Extract the [x, y] coordinate from the center of the cell holding the provided text.  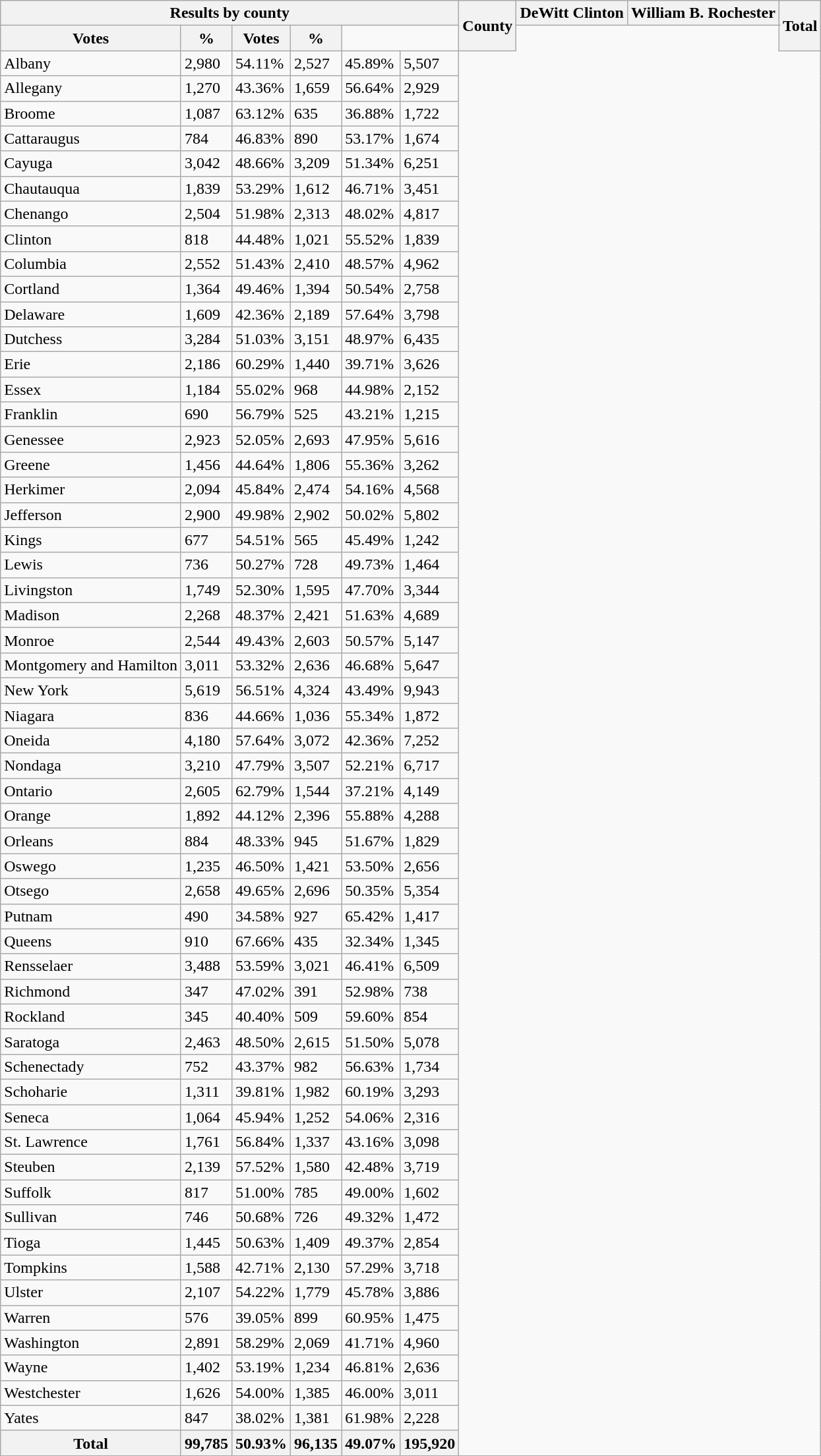
46.71% [371, 189]
1,472 [430, 1217]
1,722 [430, 113]
54.22% [261, 1293]
2,615 [317, 1041]
1,381 [317, 1418]
9,943 [430, 690]
42.48% [371, 1167]
Clinton [91, 239]
49.37% [371, 1242]
Lewis [91, 565]
St. Lawrence [91, 1142]
1,064 [206, 1117]
43.21% [371, 415]
1,626 [206, 1393]
890 [317, 138]
3,262 [430, 465]
736 [206, 565]
847 [206, 1418]
2,980 [206, 63]
Rensselaer [91, 966]
Genessee [91, 440]
Montgomery and Hamilton [91, 665]
48.33% [261, 841]
56.79% [261, 415]
1,234 [317, 1368]
Ulster [91, 1293]
945 [317, 841]
55.02% [261, 390]
1,394 [317, 289]
3,021 [317, 966]
2,474 [317, 490]
6,717 [430, 766]
47.70% [371, 590]
39.71% [371, 364]
Putnam [91, 916]
54.00% [261, 1393]
3,293 [430, 1092]
4,149 [430, 791]
Warren [91, 1318]
William B. Rochester [703, 13]
1,761 [206, 1142]
Queens [91, 941]
2,929 [430, 88]
51.00% [261, 1192]
3,072 [317, 741]
Greene [91, 465]
2,069 [317, 1343]
46.00% [371, 1393]
County [488, 26]
60.29% [261, 364]
1,087 [206, 113]
34.58% [261, 916]
Cattaraugus [91, 138]
2,094 [206, 490]
3,209 [317, 163]
Richmond [91, 991]
46.83% [261, 138]
Madison [91, 615]
50.68% [261, 1217]
45.78% [371, 1293]
1,235 [206, 866]
Suffolk [91, 1192]
1,440 [317, 364]
1,588 [206, 1267]
46.41% [371, 966]
7,252 [430, 741]
Orleans [91, 841]
41.71% [371, 1343]
50.02% [371, 515]
51.67% [371, 841]
3,719 [430, 1167]
Cortland [91, 289]
54.16% [371, 490]
Erie [91, 364]
3,451 [430, 189]
817 [206, 1192]
44.64% [261, 465]
677 [206, 540]
4,568 [430, 490]
785 [317, 1192]
57.29% [371, 1267]
1,456 [206, 465]
1,602 [430, 1192]
43.49% [371, 690]
Monroe [91, 640]
Nondaga [91, 766]
53.19% [261, 1368]
49.98% [261, 515]
1,215 [430, 415]
99,785 [206, 1443]
4,689 [430, 615]
36.88% [371, 113]
Yates [91, 1418]
1,475 [430, 1318]
1,036 [317, 715]
55.36% [371, 465]
2,107 [206, 1293]
2,544 [206, 640]
Otsego [91, 891]
3,507 [317, 766]
5,616 [430, 440]
2,603 [317, 640]
3,488 [206, 966]
Orange [91, 816]
1,892 [206, 816]
Niagara [91, 715]
48.57% [371, 264]
Cayuga [91, 163]
2,189 [317, 314]
2,527 [317, 63]
5,647 [430, 665]
3,042 [206, 163]
3,886 [430, 1293]
836 [206, 715]
96,135 [317, 1443]
1,385 [317, 1393]
Delaware [91, 314]
54.06% [371, 1117]
43.37% [261, 1066]
4,817 [430, 214]
1,612 [317, 189]
43.16% [371, 1142]
2,421 [317, 615]
Albany [91, 63]
52.05% [261, 440]
53.17% [371, 138]
726 [317, 1217]
1,270 [206, 88]
1,364 [206, 289]
738 [430, 991]
Oswego [91, 866]
Dutchess [91, 339]
60.19% [371, 1092]
Tompkins [91, 1267]
746 [206, 1217]
1,734 [430, 1066]
53.59% [261, 966]
DeWitt Clinton [572, 13]
968 [317, 390]
565 [317, 540]
55.88% [371, 816]
1,609 [206, 314]
54.51% [261, 540]
Kings [91, 540]
2,410 [317, 264]
Steuben [91, 1167]
39.81% [261, 1092]
2,130 [317, 1267]
56.64% [371, 88]
50.57% [371, 640]
50.35% [371, 891]
Tioga [91, 1242]
38.02% [261, 1418]
1,829 [430, 841]
347 [206, 991]
50.63% [261, 1242]
45.84% [261, 490]
51.98% [261, 214]
1,445 [206, 1242]
63.12% [261, 113]
3,284 [206, 339]
44.48% [261, 239]
1,544 [317, 791]
Herkimer [91, 490]
Washington [91, 1343]
52.98% [371, 991]
509 [317, 1016]
391 [317, 991]
690 [206, 415]
345 [206, 1016]
910 [206, 941]
Schenectady [91, 1066]
50.93% [261, 1443]
2,923 [206, 440]
2,758 [430, 289]
1,982 [317, 1092]
2,228 [430, 1418]
982 [317, 1066]
1,595 [317, 590]
525 [317, 415]
Oneida [91, 741]
1,872 [430, 715]
56.84% [261, 1142]
Allegany [91, 88]
49.65% [261, 891]
Jefferson [91, 515]
5,147 [430, 640]
1,806 [317, 465]
1,184 [206, 390]
784 [206, 138]
3,098 [430, 1142]
5,802 [430, 515]
48.50% [261, 1041]
51.43% [261, 264]
Schoharie [91, 1092]
46.50% [261, 866]
3,718 [430, 1267]
52.21% [371, 766]
1,464 [430, 565]
45.89% [371, 63]
5,078 [430, 1041]
New York [91, 690]
5,354 [430, 891]
56.51% [261, 690]
3,344 [430, 590]
2,186 [206, 364]
2,854 [430, 1242]
1,779 [317, 1293]
Seneca [91, 1117]
57.52% [261, 1167]
5,507 [430, 63]
2,900 [206, 515]
1,345 [430, 941]
2,605 [206, 791]
6,509 [430, 966]
1,409 [317, 1242]
1,749 [206, 590]
6,251 [430, 163]
2,504 [206, 214]
1,337 [317, 1142]
62.79% [261, 791]
490 [206, 916]
50.27% [261, 565]
Columbia [91, 264]
Rockland [91, 1016]
49.07% [371, 1443]
49.00% [371, 1192]
37.21% [371, 791]
53.29% [261, 189]
56.63% [371, 1066]
2,696 [317, 891]
1,580 [317, 1167]
4,962 [430, 264]
Broome [91, 113]
43.36% [261, 88]
44.98% [371, 390]
3,626 [430, 364]
1,417 [430, 916]
2,139 [206, 1167]
6,435 [430, 339]
2,152 [430, 390]
Westchester [91, 1393]
55.52% [371, 239]
42.71% [261, 1267]
2,396 [317, 816]
818 [206, 239]
1,402 [206, 1368]
2,656 [430, 866]
67.66% [261, 941]
53.32% [261, 665]
Saratoga [91, 1041]
1,242 [430, 540]
45.94% [261, 1117]
1,421 [317, 866]
47.02% [261, 991]
1,311 [206, 1092]
1,021 [317, 239]
2,463 [206, 1041]
51.34% [371, 163]
854 [430, 1016]
48.97% [371, 339]
4,288 [430, 816]
2,268 [206, 615]
46.81% [371, 1368]
Franklin [91, 415]
899 [317, 1318]
1,252 [317, 1117]
2,891 [206, 1343]
3,210 [206, 766]
Chenango [91, 214]
4,180 [206, 741]
51.03% [261, 339]
58.29% [261, 1343]
45.49% [371, 540]
49.32% [371, 1217]
53.50% [371, 866]
2,902 [317, 515]
1,659 [317, 88]
49.73% [371, 565]
52.30% [261, 590]
61.98% [371, 1418]
Essex [91, 390]
48.02% [371, 214]
48.66% [261, 163]
728 [317, 565]
1,674 [430, 138]
40.40% [261, 1016]
48.37% [261, 615]
752 [206, 1066]
5,619 [206, 690]
65.42% [371, 916]
4,960 [430, 1343]
927 [317, 916]
2,316 [430, 1117]
884 [206, 841]
54.11% [261, 63]
2,552 [206, 264]
Results by county [229, 13]
47.95% [371, 440]
32.34% [371, 941]
Livingston [91, 590]
49.46% [261, 289]
635 [317, 113]
3,798 [430, 314]
435 [317, 941]
51.50% [371, 1041]
4,324 [317, 690]
Wayne [91, 1368]
Chautauqua [91, 189]
46.68% [371, 665]
3,151 [317, 339]
576 [206, 1318]
49.43% [261, 640]
Ontario [91, 791]
59.60% [371, 1016]
47.79% [261, 766]
2,658 [206, 891]
51.63% [371, 615]
39.05% [261, 1318]
44.12% [261, 816]
2,693 [317, 440]
44.66% [261, 715]
55.34% [371, 715]
Sullivan [91, 1217]
60.95% [371, 1318]
195,920 [430, 1443]
2,313 [317, 214]
50.54% [371, 289]
